Pinpoint the cell where the given text exists, returning its [X, Y] midpoint coordinate. 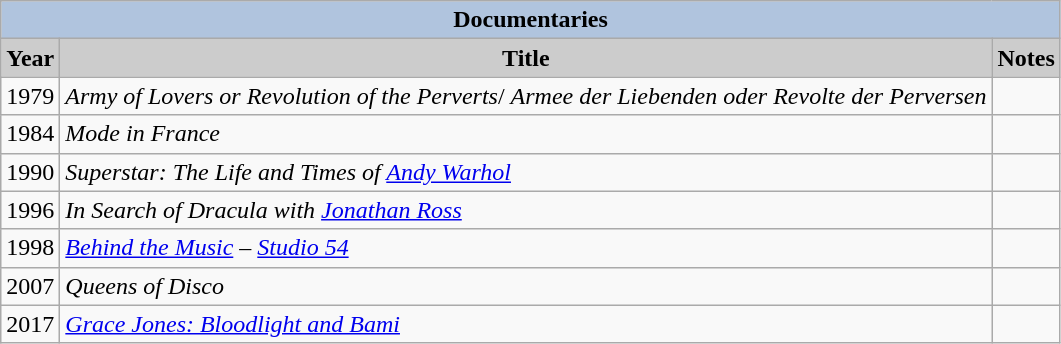
1984 [30, 134]
Army of Lovers or Revolution of the Perverts/ Armee der Liebenden oder Revolte der Perversen [526, 96]
Documentaries [531, 20]
1979 [30, 96]
1996 [30, 210]
2017 [30, 324]
Behind the Music – Studio 54 [526, 248]
Year [30, 58]
1990 [30, 172]
Notes [1026, 58]
2007 [30, 286]
Superstar: The Life and Times of Andy Warhol [526, 172]
Title [526, 58]
Grace Jones: Bloodlight and Bami [526, 324]
1998 [30, 248]
Queens of Disco [526, 286]
In Search of Dracula with Jonathan Ross [526, 210]
Mode in France [526, 134]
